Detect which cell encompasses the target text, then output its (x, y) center coordinate. 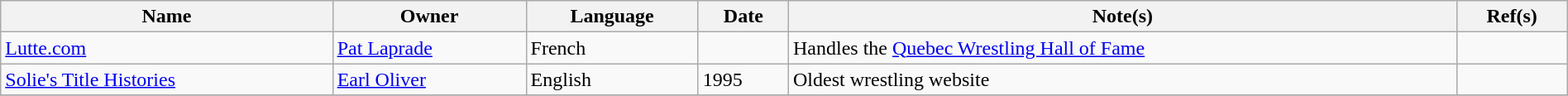
Note(s) (1123, 17)
Ref(s) (1512, 17)
Oldest wrestling website (1123, 79)
Earl Oliver (429, 79)
Lutte.com (167, 48)
Handles the Quebec Wrestling Hall of Fame (1123, 48)
Name (167, 17)
French (612, 48)
English (612, 79)
Language (612, 17)
Owner (429, 17)
Solie's Title Histories (167, 79)
Date (743, 17)
Pat Laprade (429, 48)
1995 (743, 79)
